Detect which cell encompasses the target text, then output its [x, y] center coordinate. 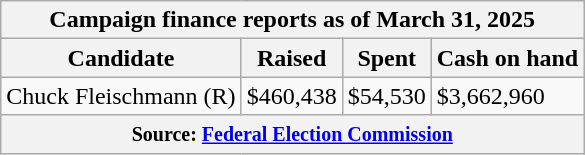
Candidate [121, 58]
Raised [292, 58]
Campaign finance reports as of March 31, 2025 [292, 20]
Spent [386, 58]
$3,662,960 [507, 96]
Cash on hand [507, 58]
$54,530 [386, 96]
Source: Federal Election Commission [292, 134]
Chuck Fleischmann (R) [121, 96]
$460,438 [292, 96]
